Locate the cell with the specified text and output its [x, y] center coordinate. 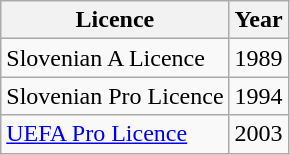
Year [258, 20]
Slovenian A Licence [115, 58]
1994 [258, 96]
Licence [115, 20]
1989 [258, 58]
UEFA Pro Licence [115, 134]
2003 [258, 134]
Slovenian Pro Licence [115, 96]
